Output the (x, y) coordinate of the center of the cell containing the given text.  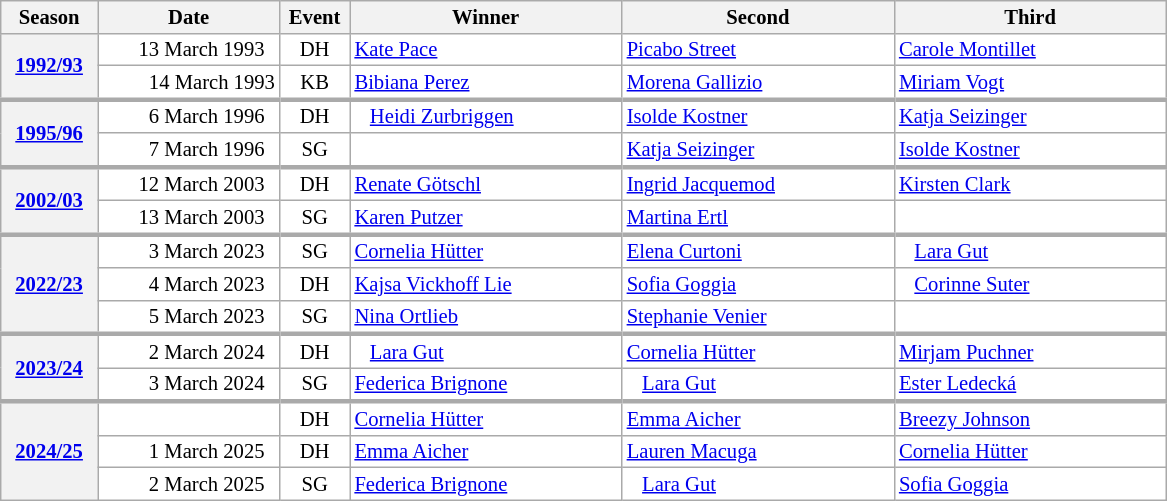
Kirsten Clark (1030, 183)
13 March 2003 (189, 217)
Karen Putzer (486, 217)
2023/24 (50, 368)
Corinne Suter (1030, 284)
Heidi Zurbriggen (486, 116)
4 March 2023 (189, 284)
Third (1030, 16)
12 March 2003 (189, 183)
Event (315, 16)
3 March 2023 (189, 251)
2 March 2024 (189, 351)
Ester Ledecká (1030, 384)
Picabo Street (758, 49)
1995/96 (50, 133)
Nina Ortlieb (486, 317)
Renate Götschl (486, 183)
Winner (486, 16)
13 March 1993 (189, 49)
14 March 1993 (189, 82)
1 March 2025 (189, 451)
6 March 1996 (189, 116)
Stephanie Venier (758, 317)
Kajsa Vickhoff Lie (486, 284)
2022/23 (50, 284)
Elena Curtoni (758, 251)
KB (315, 82)
2 March 2025 (189, 483)
Date (189, 16)
Breezy Johnson (1030, 418)
2024/25 (50, 450)
Season (50, 16)
Kate Pace (486, 49)
Second (758, 16)
Morena Gallizio (758, 82)
Bibiana Perez (486, 82)
5 March 2023 (189, 317)
Martina Ertl (758, 217)
Carole Montillet (1030, 49)
1992/93 (50, 66)
3 March 2024 (189, 384)
7 March 1996 (189, 149)
Lauren Macuga (758, 451)
2002/03 (50, 200)
Ingrid Jacquemod (758, 183)
Miriam Vogt (1030, 82)
Mirjam Puchner (1030, 351)
